From the cell containing the given text, extract its center point as [x, y] coordinate. 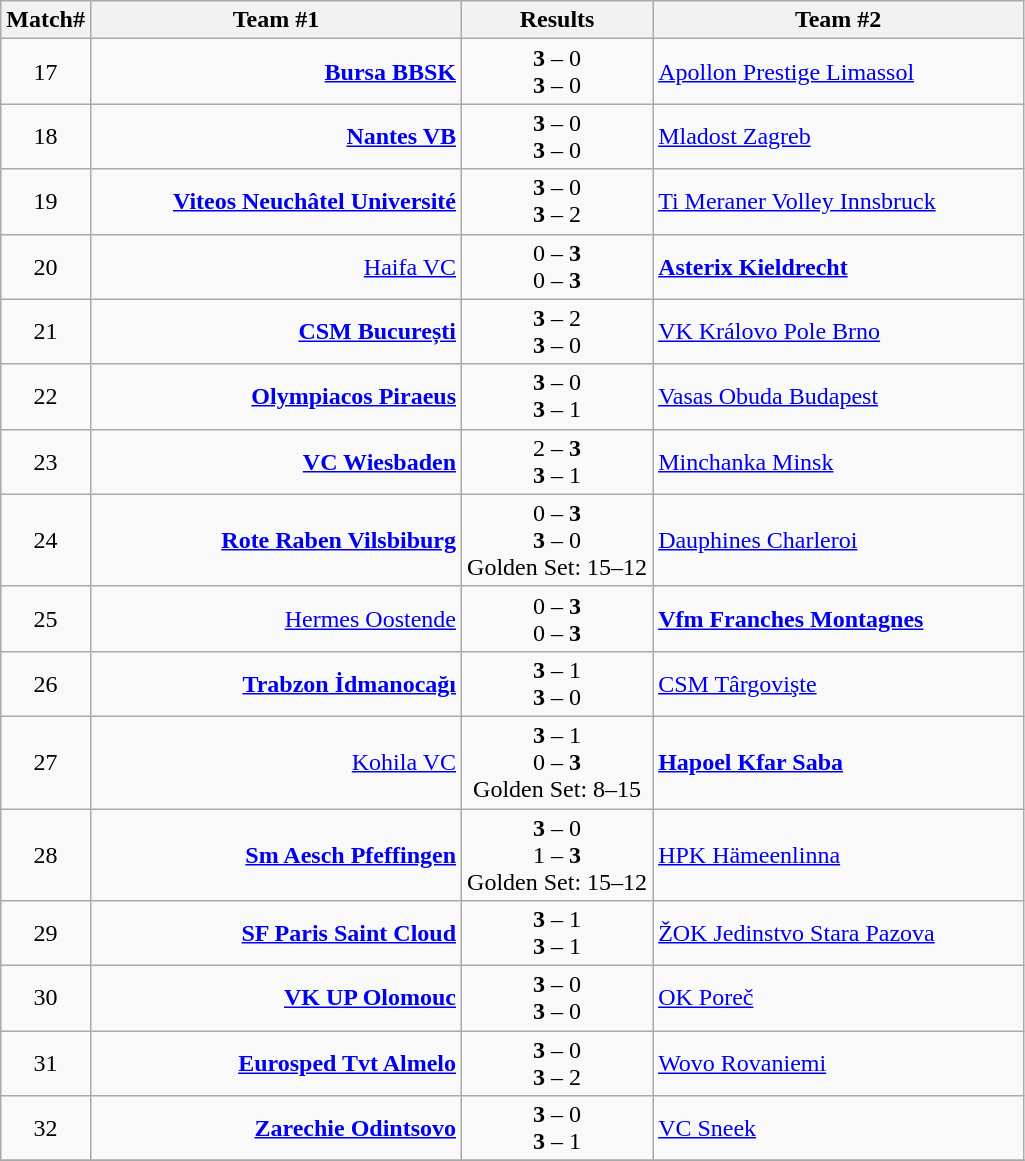
20 [46, 266]
26 [46, 684]
Olympiacos Piraeus [276, 396]
Zarechie Odintsovo [276, 1128]
21 [46, 332]
17 [46, 72]
VC Wiesbaden [276, 462]
Mladost Zagreb [838, 136]
ŽOK Jedinstvo Stara Pazova [838, 934]
Minchanka Minsk [838, 462]
Asterix Kieldrecht [838, 266]
23 [46, 462]
Eurosped Tvt Almelo [276, 1064]
Hermes Oostende [276, 618]
Trabzon İdmanocağı [276, 684]
HPK Hämeenlinna [838, 854]
Results [558, 20]
24 [46, 540]
0 – 3 3 – 0 Golden Set: 15–12 [558, 540]
28 [46, 854]
Kohila VC [276, 762]
3 – 0 1 – 3 Golden Set: 15–12 [558, 854]
Hapoel Kfar Saba [838, 762]
19 [46, 202]
3 – 1 0 – 3 Golden Set: 8–15 [558, 762]
Bursa BBSK [276, 72]
Nantes VB [276, 136]
VK Královo Pole Brno [838, 332]
VC Sneek [838, 1128]
Haifa VC [276, 266]
Sm Aesch Pfeffingen [276, 854]
Viteos Neuchâtel Université [276, 202]
3 – 1 3 – 0 [558, 684]
31 [46, 1064]
Dauphines Charleroi [838, 540]
22 [46, 396]
Wovo Rovaniemi [838, 1064]
30 [46, 998]
18 [46, 136]
25 [46, 618]
Team #1 [276, 20]
Match# [46, 20]
Team #2 [838, 20]
Vasas Obuda Budapest [838, 396]
3 – 2 3 – 0 [558, 332]
Ti Meraner Volley Innsbruck [838, 202]
CSM București [276, 332]
29 [46, 934]
3 – 1 3 – 1 [558, 934]
2 – 3 3 – 1 [558, 462]
SF Paris Saint Cloud [276, 934]
CSM Târgovişte [838, 684]
Rote Raben Vilsbiburg [276, 540]
Vfm Franches Montagnes [838, 618]
VK UP Olomouc [276, 998]
32 [46, 1128]
OK Poreč [838, 998]
Apollon Prestige Limassol [838, 72]
27 [46, 762]
